Extract the [x, y] coordinate from the center of the cell holding the provided text.  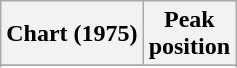
Peakposition [189, 34]
Chart (1975) [72, 34]
